Return [X, Y] of the center of cell containing provided text 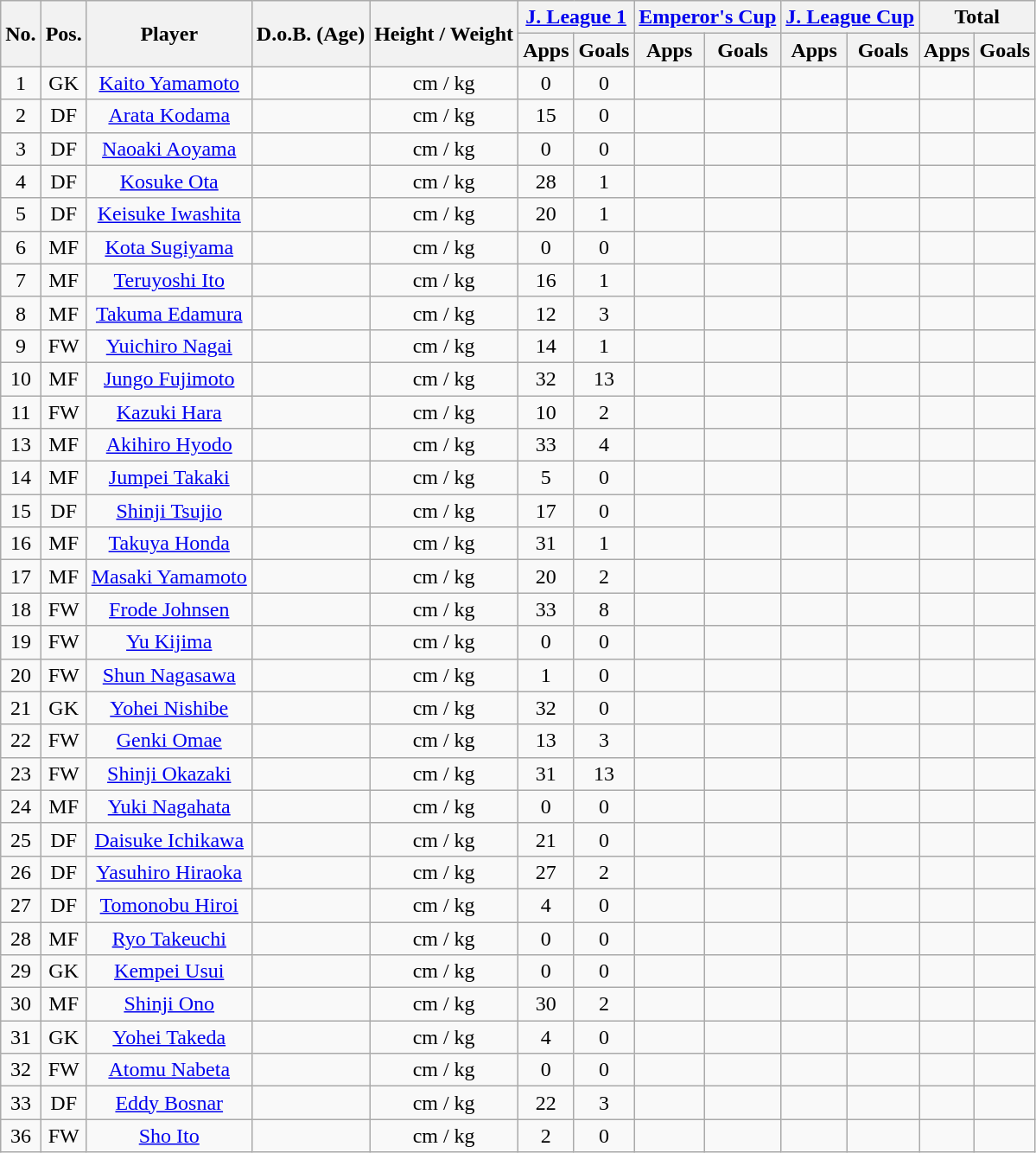
Arata Kodama [169, 116]
26 [21, 872]
36 [21, 1136]
Daisuke Ichikawa [169, 839]
Frode Johnsen [169, 609]
9 [21, 346]
Yuki Nagahata [169, 806]
Atomu Nabeta [169, 1070]
Yu Kijima [169, 642]
12 [546, 313]
Genki Omae [169, 741]
Naoaki Aoyama [169, 149]
Kazuki Hara [169, 412]
Jungo Fujimoto [169, 379]
Sho Ito [169, 1136]
Yasuhiro Hiraoka [169, 872]
19 [21, 642]
Kaito Yamamoto [169, 83]
Akihiro Hyodo [169, 445]
Kota Sugiyama [169, 247]
Yohei Nishibe [169, 708]
Eddy Bosnar [169, 1103]
Teruyoshi Ito [169, 280]
No. [21, 34]
11 [21, 412]
23 [21, 774]
Ryo Takeuchi [169, 938]
Shinji Okazaki [169, 774]
Yohei Takeda [169, 1037]
6 [21, 247]
Tomonobu Hiroi [169, 905]
Takuma Edamura [169, 313]
Masaki Yamamoto [169, 576]
24 [21, 806]
7 [21, 280]
Shun Nagasawa [169, 675]
Player [169, 34]
Jumpei Takaki [169, 478]
Shinji Tsujio [169, 511]
J. League 1 [576, 17]
Kosuke Ota [169, 182]
Total [977, 17]
Keisuke Iwashita [169, 214]
Pos. [64, 34]
18 [21, 609]
Emperor's Cup [708, 17]
Kempei Usui [169, 971]
25 [21, 839]
Shinji Ono [169, 1004]
29 [21, 971]
J. League Cup [850, 17]
Height / Weight [444, 34]
Takuya Honda [169, 544]
D.o.B. (Age) [310, 34]
Yuichiro Nagai [169, 346]
